Detect which cell encompasses the target text, then output its [X, Y] center coordinate. 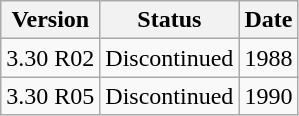
Status [170, 20]
1990 [268, 96]
3.30 R05 [50, 96]
3.30 R02 [50, 58]
Date [268, 20]
Version [50, 20]
1988 [268, 58]
